From the cell containing the given text, extract its center point as [x, y] coordinate. 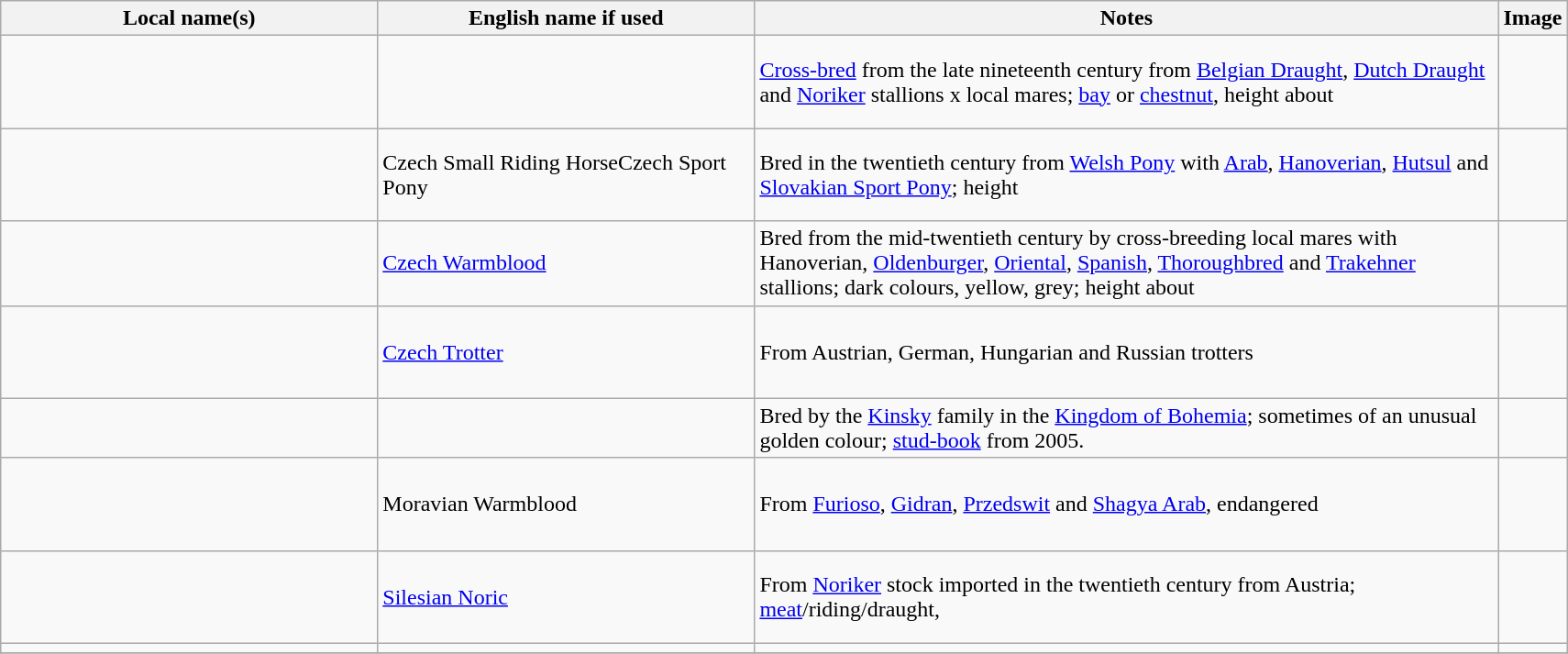
From Austrian, German, Hungarian and Russian trotters [1126, 352]
English name if used [567, 18]
Notes [1126, 18]
Czech Trotter [567, 352]
Silesian Noric [567, 596]
Czech Warmblood [567, 263]
Czech Small Riding HorseCzech Sport Pony [567, 174]
Bred in the twentieth century from Welsh Pony with Arab, Hanoverian, Hutsul and Slovakian Sport Pony; height [1126, 174]
Moravian Warmblood [567, 504]
Image [1533, 18]
Bred by the Kinsky family in the Kingdom of Bohemia; sometimes of an unusual golden colour; stud-book from 2005. [1126, 427]
Local name(s) [189, 18]
From Noriker stock imported in the twentieth century from Austria; meat/riding/draught, [1126, 596]
From Furioso, Gidran, Przedswit and Shagya Arab, endangered [1126, 504]
Cross-bred from the late nineteenth century from Belgian Draught, Dutch Draught and Noriker stallions x local mares; bay or chestnut, height about [1126, 83]
